From the cell containing the given text, extract its center point as [X, Y] coordinate. 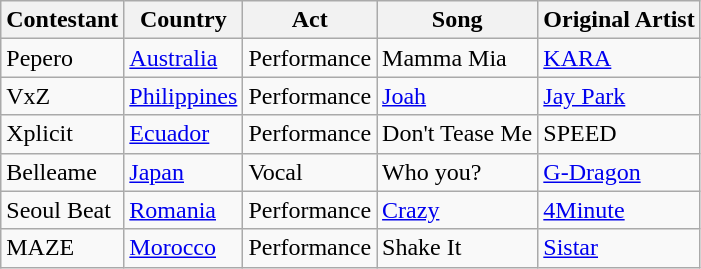
Don't Tease Me [458, 134]
Shake It [458, 248]
KARA [619, 58]
Japan [184, 172]
SPEED [619, 134]
MAZE [62, 248]
Xplicit [62, 134]
Seoul Beat [62, 210]
G-Dragon [619, 172]
Sistar [619, 248]
Act [310, 20]
VxZ [62, 96]
Country [184, 20]
Jay Park [619, 96]
Joah [458, 96]
Belleame [62, 172]
Who you? [458, 172]
4Minute [619, 210]
Morocco [184, 248]
Ecuador [184, 134]
Mamma Mia [458, 58]
Contestant [62, 20]
Pepero [62, 58]
Crazy [458, 210]
Original Artist [619, 20]
Australia [184, 58]
Vocal [310, 172]
Philippines [184, 96]
Song [458, 20]
Romania [184, 210]
